Determine the [x, y] coordinate at the center of the cell enclosing the given text.  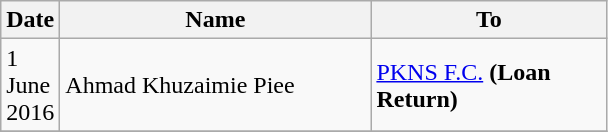
To [489, 20]
Ahmad Khuzaimie Piee [216, 85]
PKNS F.C. (Loan Return) [489, 85]
Name [216, 20]
1 June 2016 [30, 85]
Date [30, 20]
